Extract the (x, y) coordinate from the center of the cell holding the provided text.  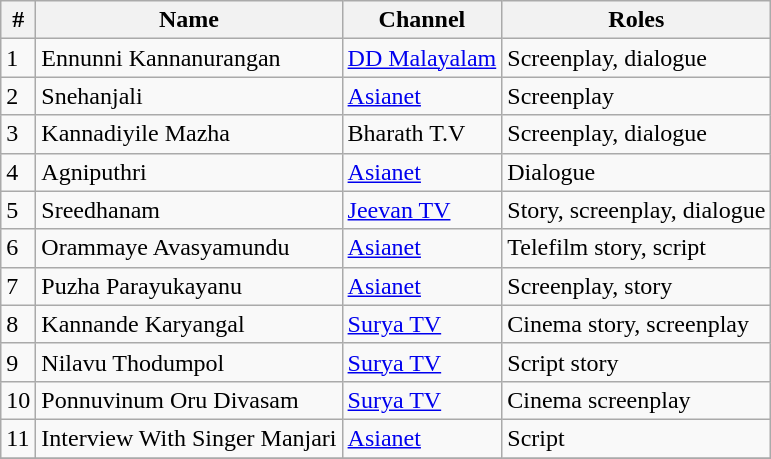
1 (18, 58)
Nilavu Thodumpol (189, 362)
Dialogue (636, 172)
Channel (422, 20)
Ennunni Kannanurangan (189, 58)
6 (18, 248)
Cinema story, screenplay (636, 324)
Kannadiyile Mazha (189, 134)
DD Malayalam (422, 58)
Screenplay (636, 96)
Screenplay, story (636, 286)
Cinema screenplay (636, 400)
Puzha Parayukayanu (189, 286)
Agniputhri (189, 172)
Script story (636, 362)
Kannande Karyangal (189, 324)
Script (636, 438)
# (18, 20)
Ponnuvinum Oru Divasam (189, 400)
Bharath T.V (422, 134)
9 (18, 362)
Sreedhanam (189, 210)
2 (18, 96)
Snehanjali (189, 96)
Story, screenplay, dialogue (636, 210)
7 (18, 286)
Jeevan TV (422, 210)
11 (18, 438)
8 (18, 324)
3 (18, 134)
5 (18, 210)
Roles (636, 20)
4 (18, 172)
Orammaye Avasyamundu (189, 248)
10 (18, 400)
Name (189, 20)
Interview With Singer Manjari (189, 438)
Telefilm story, script (636, 248)
